Extract the (x, y) coordinate from the center of the cell holding the provided text.  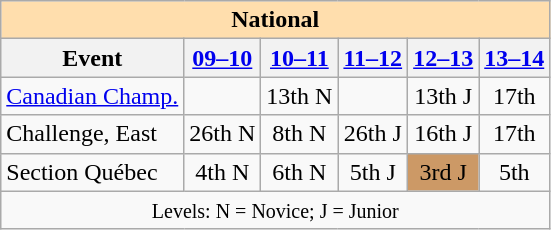
11–12 (373, 58)
Event (92, 58)
13–14 (514, 58)
10–11 (300, 58)
8th N (300, 134)
26th J (373, 134)
26th N (222, 134)
Canadian Champ. (92, 96)
National (276, 20)
Section Québec (92, 172)
16th J (444, 134)
5th (514, 172)
09–10 (222, 58)
Challenge, East (92, 134)
6th N (300, 172)
13th N (300, 96)
Levels: N = Novice; J = Junior (276, 210)
13th J (444, 96)
12–13 (444, 58)
3rd J (444, 172)
4th N (222, 172)
5th J (373, 172)
